Pinpoint the cell where the given text exists, returning its (X, Y) midpoint coordinate. 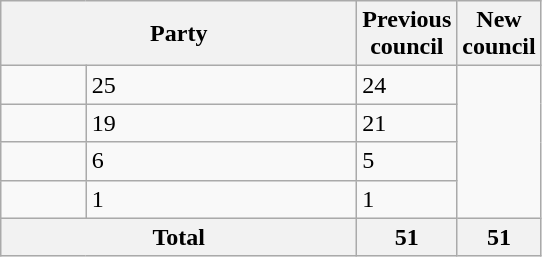
21 (407, 123)
Total (179, 237)
5 (407, 161)
Party (179, 34)
6 (222, 161)
25 (222, 85)
Previous council (407, 34)
19 (222, 123)
24 (407, 85)
New council (499, 34)
